For the text-containing cell, return its midpoint in [x, y] coordinate format. 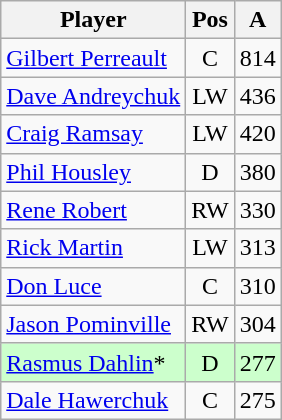
Rene Robert [94, 210]
Don Luce [94, 286]
814 [258, 58]
Phil Housley [94, 172]
420 [258, 134]
Pos [210, 20]
Dale Hawerchuk [94, 400]
Dave Andreychuk [94, 96]
Rick Martin [94, 248]
380 [258, 172]
436 [258, 96]
Craig Ramsay [94, 134]
Player [94, 20]
304 [258, 324]
330 [258, 210]
Gilbert Perreault [94, 58]
A [258, 20]
313 [258, 248]
310 [258, 286]
Rasmus Dahlin* [94, 362]
275 [258, 400]
277 [258, 362]
Jason Pominville [94, 324]
